Output the [x, y] coordinate of the center of the cell containing the given text.  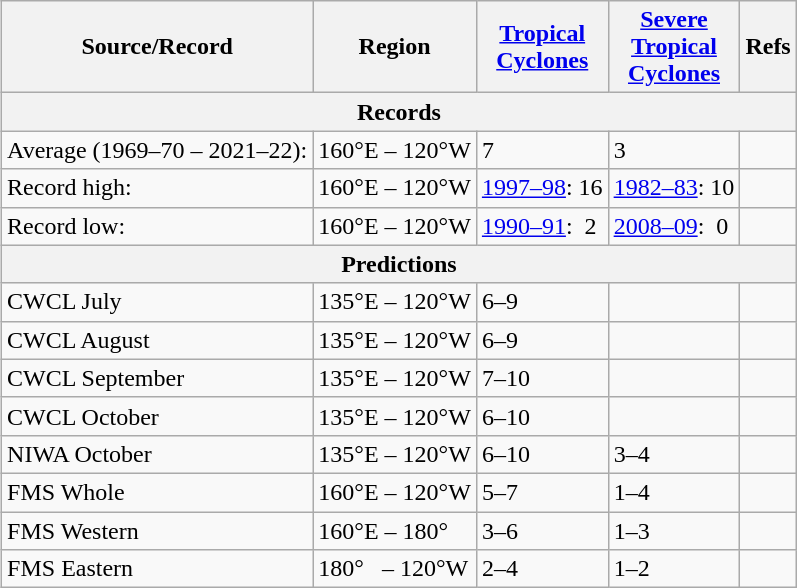
CWCL October [158, 416]
Region [395, 47]
160°E – 180° [395, 531]
1997–98: 16 [542, 188]
TropicalCyclones [542, 47]
Record low: [158, 226]
5–7 [542, 492]
1–4 [674, 492]
Source/Record [158, 47]
Predictions [400, 264]
7 [542, 150]
1–2 [674, 569]
1982–83: 10 [674, 188]
CWCL September [158, 378]
FMS Whole [158, 492]
7–10 [542, 378]
Records [400, 112]
180° – 120°W [395, 569]
1–3 [674, 531]
CWCL July [158, 302]
2008–09: 0 [674, 226]
CWCL August [158, 340]
1990–91: 2 [542, 226]
3 [674, 150]
Refs [768, 47]
Record high: [158, 188]
3–4 [674, 454]
SevereTropicalCyclones [674, 47]
3–6 [542, 531]
FMS Eastern [158, 569]
FMS Western [158, 531]
Average (1969–70 – 2021–22): [158, 150]
2–4 [542, 569]
NIWA October [158, 454]
